Pinpoint the cell where the given text exists, returning its [X, Y] midpoint coordinate. 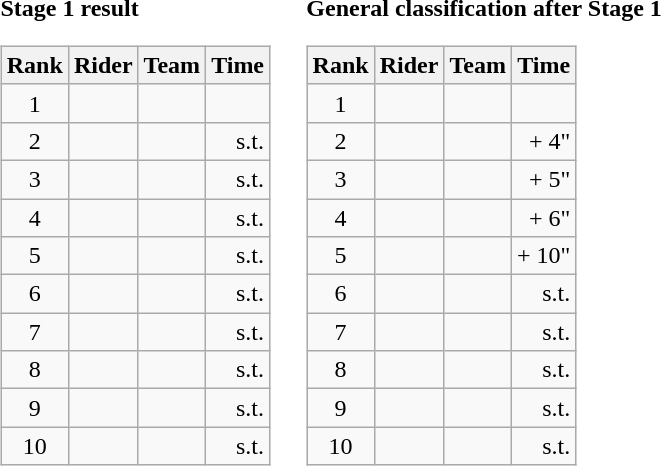
+ 4" [543, 141]
+ 6" [543, 217]
+ 5" [543, 179]
+ 10" [543, 256]
